Search for the cell housing the specified text and yield its [x, y] center coordinate. 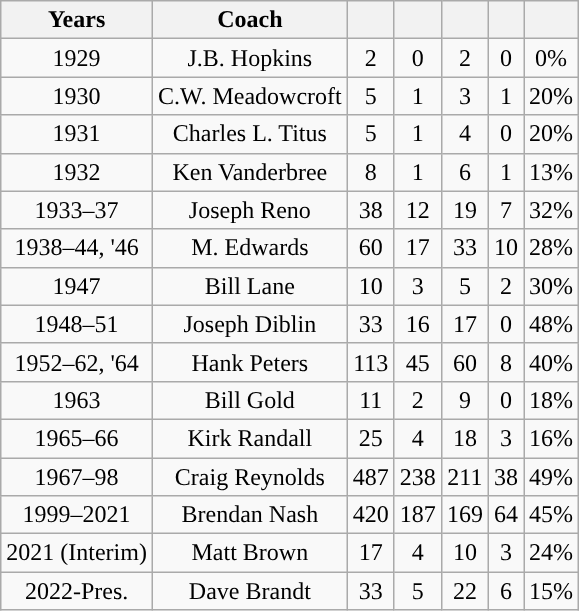
Hank Peters [250, 362]
49% [552, 477]
238 [418, 477]
Charles L. Titus [250, 134]
45% [552, 515]
2021 (Interim) [77, 553]
1930 [77, 96]
25 [370, 438]
Bill Lane [250, 286]
Kirk Randall [250, 438]
28% [552, 248]
32% [552, 210]
Joseph Reno [250, 210]
45 [418, 362]
1932 [77, 172]
1938–44, '46 [77, 248]
J.B. Hopkins [250, 58]
1929 [77, 58]
Matt Brown [250, 553]
113 [370, 362]
15% [552, 591]
1999–2021 [77, 515]
1967–98 [77, 477]
22 [464, 591]
Dave Brandt [250, 591]
11 [370, 400]
24% [552, 553]
1931 [77, 134]
16% [552, 438]
1948–51 [77, 324]
48% [552, 324]
0% [552, 58]
64 [506, 515]
1933–37 [77, 210]
13% [552, 172]
Ken Vanderbree [250, 172]
Brendan Nash [250, 515]
40% [552, 362]
169 [464, 515]
19 [464, 210]
187 [418, 515]
2022-Pres. [77, 591]
Craig Reynolds [250, 477]
1952–62, '64 [77, 362]
7 [506, 210]
1947 [77, 286]
9 [464, 400]
12 [418, 210]
1965–66 [77, 438]
1963 [77, 400]
Joseph Diblin [250, 324]
30% [552, 286]
Years [77, 20]
18 [464, 438]
487 [370, 477]
420 [370, 515]
M. Edwards [250, 248]
Bill Gold [250, 400]
18% [552, 400]
16 [418, 324]
211 [464, 477]
C.W. Meadowcroft [250, 96]
Coach [250, 20]
